Return [X, Y] of the center of cell containing provided text 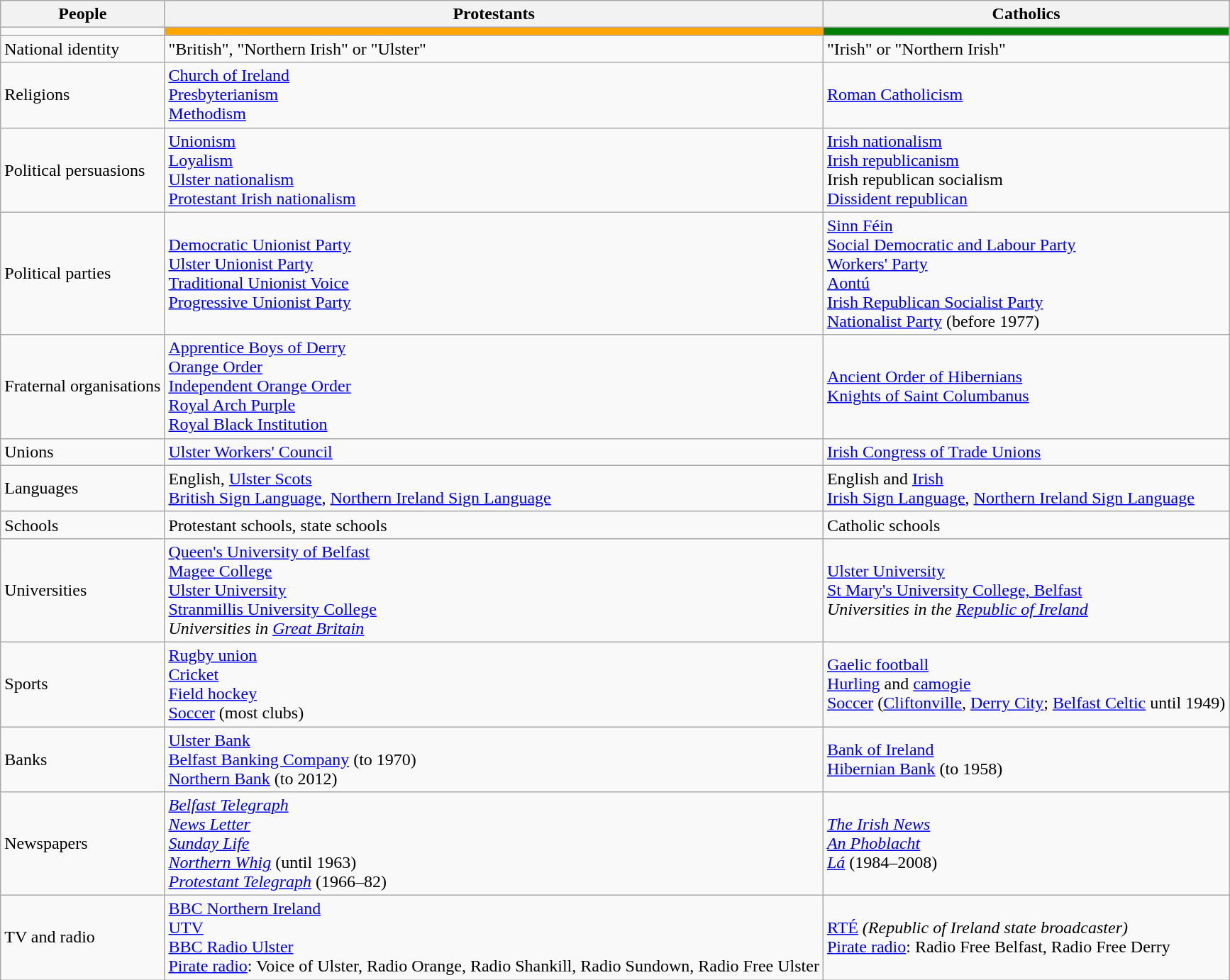
Apprentice Boys of DerryOrange OrderIndependent Orange OrderRoyal Arch PurpleRoyal Black Institution [494, 386]
Queen's University of Belfast Magee CollegeUlster UniversityStranmillis University CollegeUniversities in Great Britain [494, 590]
People [82, 14]
The Irish NewsAn PhoblachtLá (1984–2008) [1026, 844]
Ulster BankBelfast Banking Company (to 1970)Northern Bank (to 2012) [494, 759]
Banks [82, 759]
RTÉ (Republic of Ireland state broadcaster)Pirate radio: Radio Free Belfast, Radio Free Derry [1026, 937]
Ancient Order of Hibernians Knights of Saint Columbanus [1026, 386]
National identity [82, 49]
Fraternal organisations [82, 386]
"Irish" or "Northern Irish" [1026, 49]
UnionismLoyalismUlster nationalismProtestant Irish nationalism [494, 170]
Roman Catholicism [1026, 95]
English, Ulster ScotsBritish Sign Language, Northern Ireland Sign Language [494, 488]
Catholic schools [1026, 525]
Democratic Unionist PartyUlster Unionist PartyTraditional Unionist VoiceProgressive Unionist Party [494, 274]
Irish Congress of Trade Unions [1026, 452]
Catholics [1026, 14]
Irish nationalismIrish republicanismIrish republican socialismDissident republican [1026, 170]
Belfast TelegraphNews LetterSunday LifeNorthern Whig (until 1963)Protestant Telegraph (1966–82) [494, 844]
Languages [82, 488]
Ulster Workers' Council [494, 452]
Sports [82, 684]
Schools [82, 525]
Ulster UniversitySt Mary's University College, BelfastUniversities in the Republic of Ireland [1026, 590]
"British", "Northern Irish" or "Ulster" [494, 49]
Political persuasions [82, 170]
Political parties [82, 274]
Protestant schools, state schools [494, 525]
Gaelic footballHurling and camogieSoccer (Cliftonville, Derry City; Belfast Celtic until 1949) [1026, 684]
TV and radio [82, 937]
BBC Northern IrelandUTVBBC Radio UlsterPirate radio: Voice of Ulster, Radio Orange, Radio Shankill, Radio Sundown, Radio Free Ulster [494, 937]
Religions [82, 95]
Sinn FéinSocial Democratic and Labour PartyWorkers' PartyAontúIrish Republican Socialist PartyNationalist Party (before 1977) [1026, 274]
Universities [82, 590]
Newspapers [82, 844]
Bank of IrelandHibernian Bank (to 1958) [1026, 759]
Rugby unionCricketField hockeySoccer (most clubs) [494, 684]
English and IrishIrish Sign Language, Northern Ireland Sign Language [1026, 488]
Church of IrelandPresbyterianismMethodism [494, 95]
Protestants [494, 14]
Unions [82, 452]
